Return [x, y] of the center of cell containing provided text 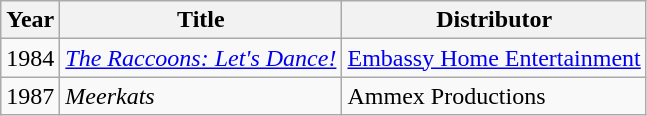
Embassy Home Entertainment [494, 58]
Ammex Productions [494, 96]
Title [201, 20]
1984 [30, 58]
1987 [30, 96]
The Raccoons: Let's Dance! [201, 58]
Year [30, 20]
Meerkats [201, 96]
Distributor [494, 20]
